Search for the cell housing the specified text and yield its [X, Y] center coordinate. 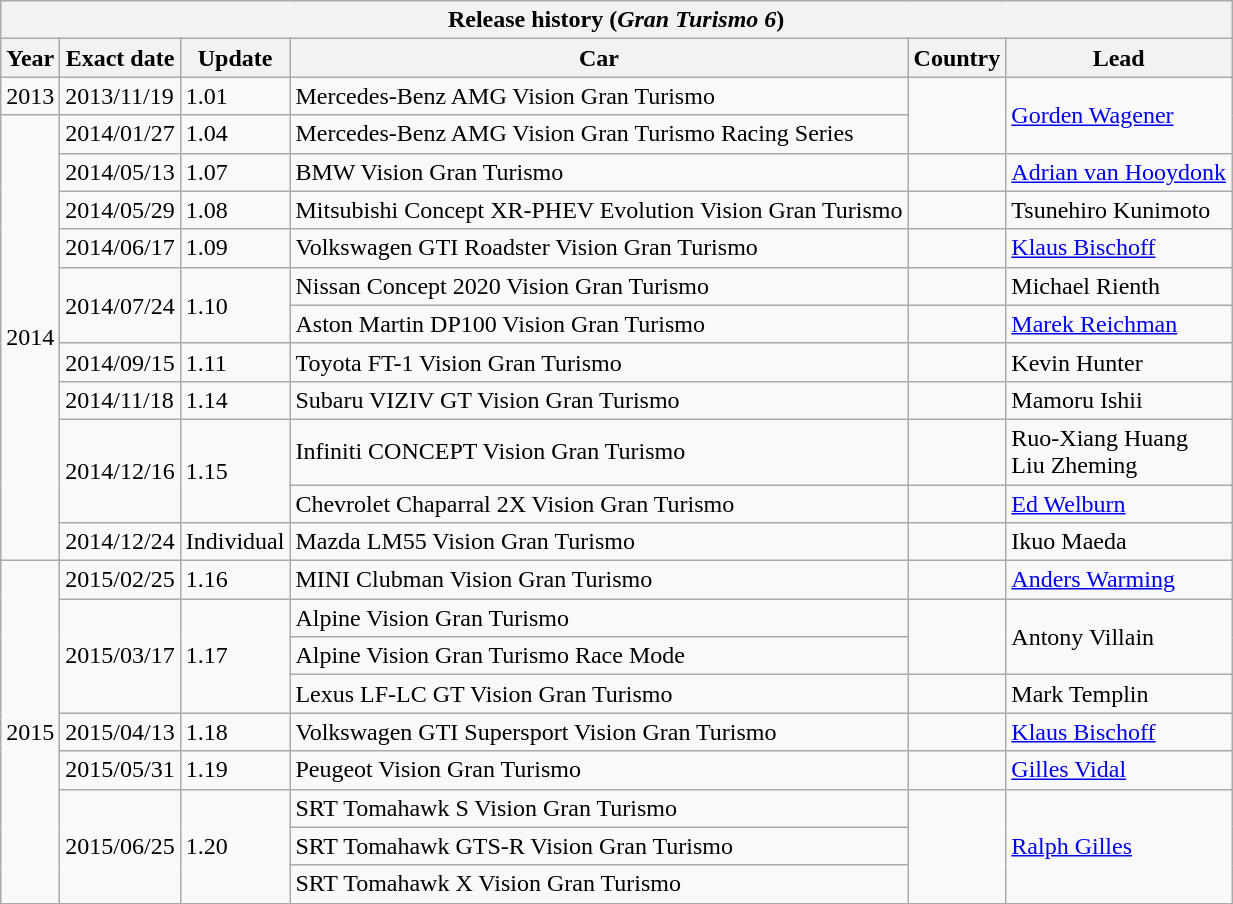
2014/07/24 [120, 305]
2015/02/25 [120, 580]
2014/12/16 [120, 470]
Volkswagen GTI Supersport Vision Gran Turismo [599, 732]
Lead [1119, 58]
Gorden Wagener [1119, 115]
Ruo-Xiang HuangLiu Zheming [1119, 452]
Anders Warming [1119, 580]
Ikuo Maeda [1119, 542]
Mercedes-Benz AMG Vision Gran Turismo [599, 96]
Year [30, 58]
Peugeot Vision Gran Turismo [599, 770]
1.09 [235, 248]
Nissan Concept 2020 Vision Gran Turismo [599, 286]
Marek Reichman [1119, 324]
1.16 [235, 580]
1.10 [235, 305]
2014 [30, 338]
2015/06/25 [120, 846]
Release history (Gran Turismo 6) [616, 20]
Toyota FT-1 Vision Gran Turismo [599, 362]
BMW Vision Gran Turismo [599, 172]
SRT Tomahawk S Vision Gran Turismo [599, 808]
Antony Villain [1119, 637]
Lexus LF-LC GT Vision Gran Turismo [599, 694]
2014/11/18 [120, 400]
SRT Tomahawk GTS-R Vision Gran Turismo [599, 846]
Car [599, 58]
1.04 [235, 134]
2014/01/27 [120, 134]
1.01 [235, 96]
1.19 [235, 770]
SRT Tomahawk X Vision Gran Turismo [599, 884]
1.07 [235, 172]
Mazda LM55 Vision Gran Turismo [599, 542]
Aston Martin DP100 Vision Gran Turismo [599, 324]
2015/04/13 [120, 732]
Tsunehiro Kunimoto [1119, 210]
2014/05/13 [120, 172]
Chevrolet Chaparral 2X Vision Gran Turismo [599, 503]
Volkswagen GTI Roadster Vision Gran Turismo [599, 248]
Adrian van Hooydonk [1119, 172]
1.15 [235, 470]
2014/05/29 [120, 210]
1.20 [235, 846]
2015/03/17 [120, 656]
2014/12/24 [120, 542]
Subaru VIZIV GT Vision Gran Turismo [599, 400]
Update [235, 58]
Mercedes-Benz AMG Vision Gran Turismo Racing Series [599, 134]
Alpine Vision Gran Turismo Race Mode [599, 656]
2013 [30, 96]
Kevin Hunter [1119, 362]
1.14 [235, 400]
Mark Templin [1119, 694]
Gilles Vidal [1119, 770]
Mamoru Ishii [1119, 400]
Mitsubishi Concept XR-PHEV Evolution Vision Gran Turismo [599, 210]
2014/06/17 [120, 248]
1.08 [235, 210]
MINI Clubman Vision Gran Turismo [599, 580]
Michael Rienth [1119, 286]
2015 [30, 732]
Country [957, 58]
Alpine Vision Gran Turismo [599, 618]
Ed Welburn [1119, 503]
Individual [235, 542]
Ralph Gilles [1119, 846]
1.18 [235, 732]
2013/11/19 [120, 96]
2015/05/31 [120, 770]
Exact date [120, 58]
1.17 [235, 656]
1.11 [235, 362]
Infiniti CONCEPT Vision Gran Turismo [599, 452]
2014/09/15 [120, 362]
